Extract the [x, y] coordinate from the center of the cell holding the provided text.  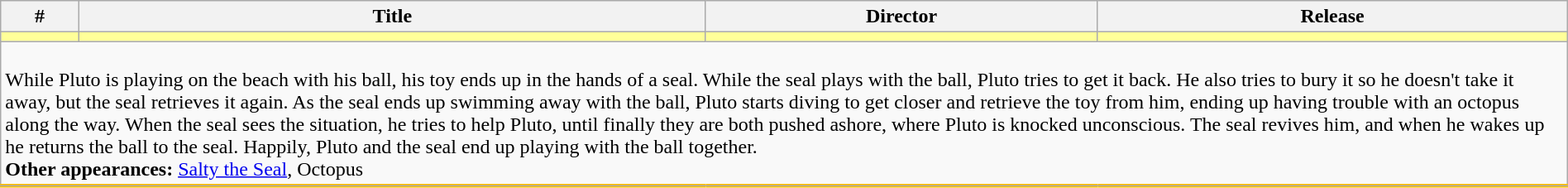
Title [392, 17]
Director [901, 17]
# [40, 17]
Release [1332, 17]
